Return the (x, y) coordinate for the center point of the cell that contains the specified text.  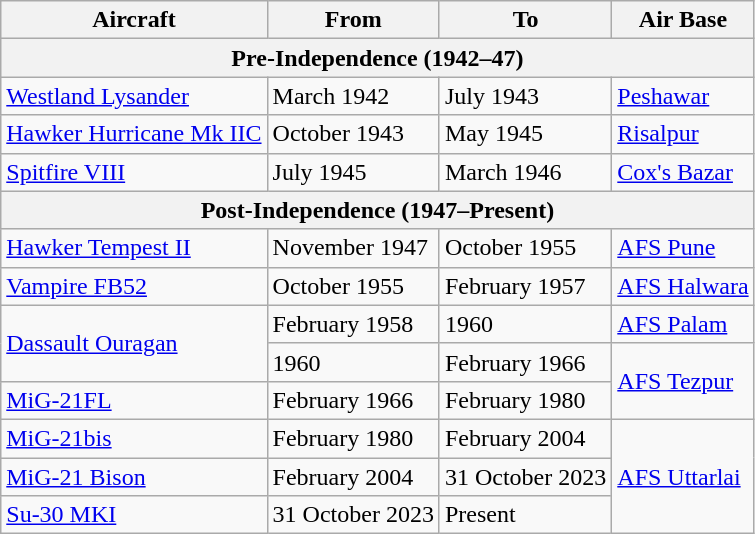
Su-30 MKI (134, 515)
October 1943 (353, 134)
March 1946 (525, 172)
Post-Independence (1947–Present) (378, 210)
Pre-Independence (1942–47) (378, 58)
From (353, 20)
Spitfire VIII (134, 172)
Hawker Hurricane Mk IIC (134, 134)
July 1945 (353, 172)
February 1958 (353, 324)
AFS Pune (683, 248)
Peshawar (683, 96)
November 1947 (353, 248)
May 1945 (525, 134)
Dassault Ouragan (134, 343)
Vampire FB52 (134, 286)
Risalpur (683, 134)
July 1943 (525, 96)
AFS Uttarlai (683, 476)
AFS Halwara (683, 286)
Present (525, 515)
March 1942 (353, 96)
AFS Palam (683, 324)
February 1957 (525, 286)
Aircraft (134, 20)
AFS Tezpur (683, 381)
MiG-21 Bison (134, 477)
MiG-21FL (134, 400)
MiG-21bis (134, 438)
Cox's Bazar (683, 172)
Westland Lysander (134, 96)
Air Base (683, 20)
Hawker Tempest II (134, 248)
To (525, 20)
